Scan for the cell matching the given text and deliver its (x, y) coordinate at center. 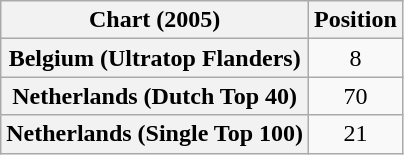
Netherlands (Dutch Top 40) (155, 96)
Netherlands (Single Top 100) (155, 134)
Chart (2005) (155, 20)
Position (356, 20)
21 (356, 134)
70 (356, 96)
Belgium (Ultratop Flanders) (155, 58)
8 (356, 58)
